Detect which cell encompasses the target text, then output its [x, y] center coordinate. 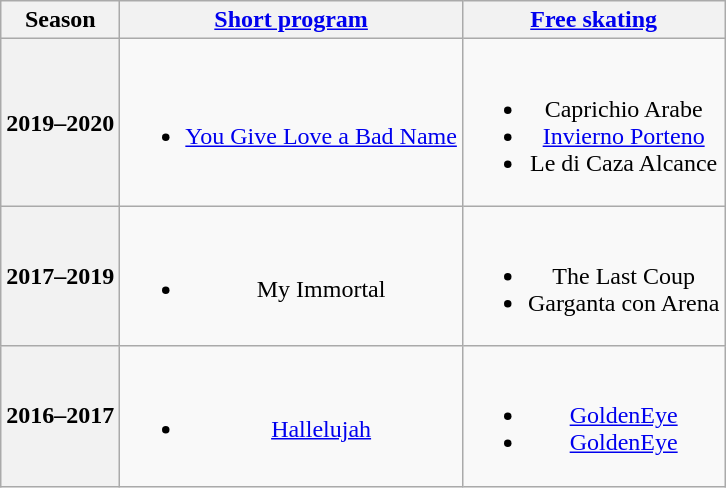
Short program [292, 20]
You Give Love a Bad Name [292, 122]
2019–2020 [60, 122]
2016–2017 [60, 416]
My Immortal [292, 276]
Free skating [594, 20]
The Last Coup Garganta con Arena [594, 276]
2017–2019 [60, 276]
Hallelujah [292, 416]
Caprichio Arabe Invierno Porteno Le di Caza Alcance [594, 122]
Season [60, 20]
GoldenEye GoldenEye [594, 416]
